Locate the cell with the specified text and output its [X, Y] center coordinate. 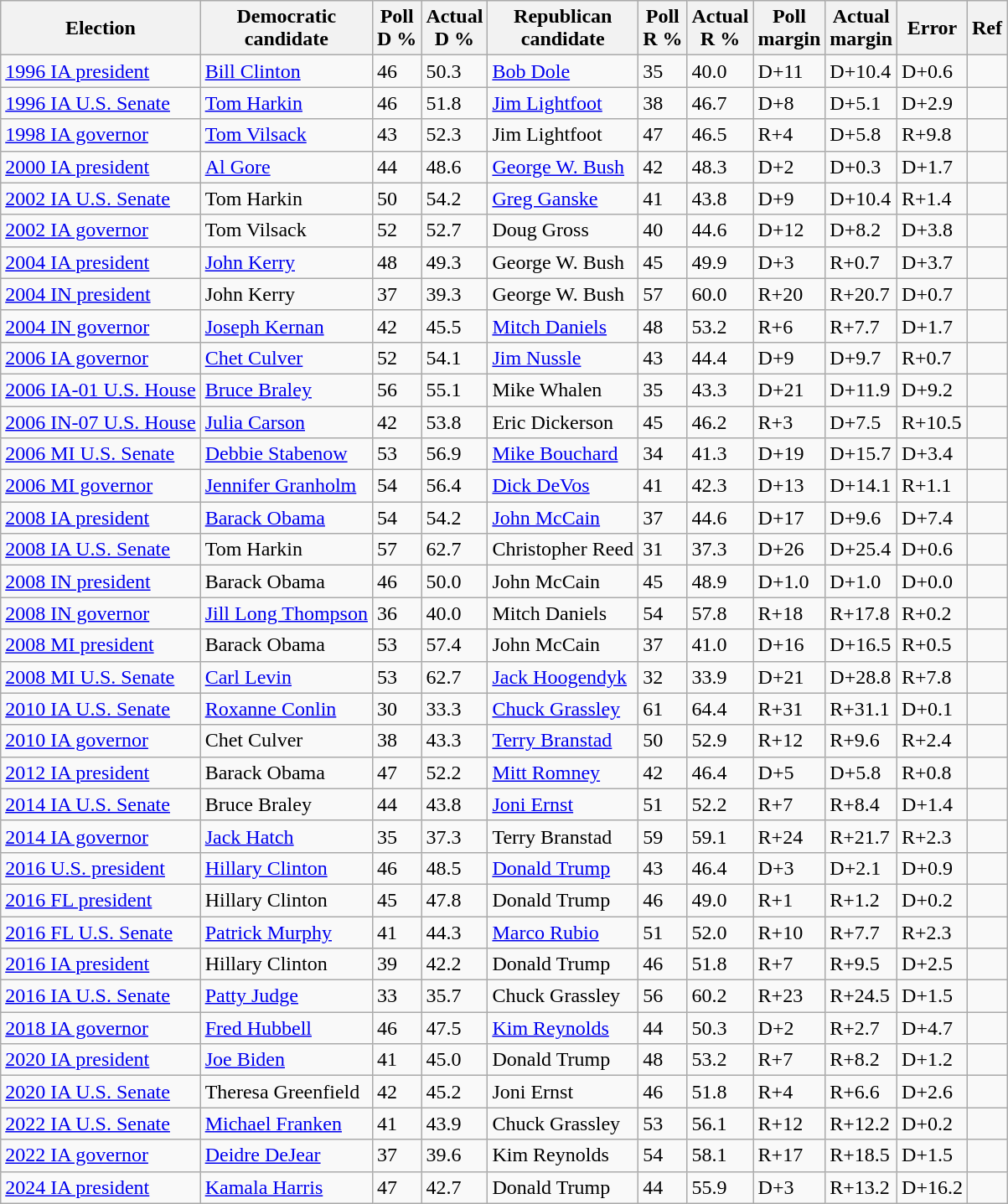
Patrick Murphy [287, 933]
R+7.8 [933, 677]
1996 IA U.S. Senate [101, 103]
PollR % [663, 28]
ActualR % [721, 28]
46.2 [721, 421]
2002 IA governor [101, 230]
40 [663, 230]
Actualmargin [861, 28]
D+17 [789, 518]
R+10 [789, 933]
Carl Levin [287, 677]
Pollmargin [789, 28]
2022 IA governor [101, 1155]
D+28.8 [861, 677]
45.2 [454, 1092]
58.1 [721, 1155]
60.0 [721, 294]
2006 MI U.S. Senate [101, 454]
Fred Hubbell [287, 1028]
30 [396, 709]
D+1.2 [933, 1060]
2004 IN president [101, 294]
D+11 [789, 71]
R+18.5 [861, 1155]
50.0 [454, 581]
D+16 [789, 645]
D+0.0 [933, 581]
R+24.5 [861, 996]
47.5 [454, 1028]
Christopher Reed [563, 550]
D+9.2 [933, 390]
R+24 [789, 836]
D+7.4 [933, 518]
D+11.9 [861, 390]
R+8.4 [861, 804]
R+1.2 [861, 900]
R+17.8 [861, 613]
52.3 [454, 135]
R+31.1 [861, 709]
2014 IA governor [101, 836]
R+9.6 [861, 741]
61 [663, 709]
52.7 [454, 230]
2000 IA president [101, 167]
2006 IN-07 U.S. House [101, 421]
D+16.2 [933, 1187]
56.9 [454, 454]
48.5 [454, 868]
1998 IA governor [101, 135]
R+6 [789, 326]
R+20 [789, 294]
D+9.7 [861, 358]
R+23 [789, 996]
Eric Dickerson [563, 421]
D+1.4 [933, 804]
R+0.8 [933, 773]
D+4.7 [933, 1028]
46.5 [721, 135]
D+0.9 [933, 868]
Jim Nussle [563, 358]
R+13.2 [861, 1187]
41.0 [721, 645]
2008 MI president [101, 645]
2008 IN governor [101, 613]
33.9 [721, 677]
Al Gore [287, 167]
R+21.7 [861, 836]
Debbie Stabenow [287, 454]
45.0 [454, 1060]
2016 U.S. president [101, 868]
D+12 [789, 230]
R+3 [789, 421]
R+18 [789, 613]
Mike Bouchard [563, 454]
D+0.1 [933, 709]
2014 IA U.S. Senate [101, 804]
2016 IA U.S. Senate [101, 996]
33.3 [454, 709]
Bob Dole [563, 71]
Mike Whalen [563, 390]
42.2 [454, 964]
44.4 [721, 358]
2010 IA U.S. Senate [101, 709]
R+9.8 [933, 135]
Jennifer Granholm [287, 486]
Election [101, 28]
Jill Long Thompson [287, 613]
36 [396, 613]
45.5 [454, 326]
D+8 [789, 103]
57.8 [721, 613]
D+14.1 [861, 486]
39.3 [454, 294]
39 [396, 964]
D+13 [789, 486]
Jack Hatch [287, 836]
D+3.4 [933, 454]
Marco Rubio [563, 933]
1996 IA president [101, 71]
R+6.6 [861, 1092]
52.0 [721, 933]
D+2.1 [861, 868]
43.9 [454, 1124]
R+17 [789, 1155]
2008 MI U.S. Senate [101, 677]
2016 FL U.S. Senate [101, 933]
Theresa Greenfield [287, 1092]
Ref [987, 28]
Deidre DeJear [287, 1155]
R+0.5 [933, 645]
34 [663, 454]
D+0.3 [861, 167]
D+7.5 [861, 421]
35.7 [454, 996]
2008 IN president [101, 581]
41.3 [721, 454]
Democraticcandidate [287, 28]
56.4 [454, 486]
2006 IA governor [101, 358]
Greg Ganske [563, 199]
Michael Franken [287, 1124]
2008 IA president [101, 518]
Kamala Harris [287, 1187]
2006 IA-01 U.S. House [101, 390]
Jack Hoogendyk [563, 677]
Julia Carson [287, 421]
2022 IA U.S. Senate [101, 1124]
42.3 [721, 486]
Error [933, 28]
39.6 [454, 1155]
32 [663, 677]
49.9 [721, 262]
48.9 [721, 581]
R+0.2 [933, 613]
2006 MI governor [101, 486]
2020 IA president [101, 1060]
R+2.4 [933, 741]
57.4 [454, 645]
49.3 [454, 262]
D+9.6 [861, 518]
Joe Biden [287, 1060]
D+3.7 [933, 262]
Mitt Romney [563, 773]
R+31 [789, 709]
ActualD % [454, 28]
59.1 [721, 836]
Joseph Kernan [287, 326]
D+2.9 [933, 103]
2004 IA president [101, 262]
2004 IN governor [101, 326]
Patty Judge [287, 996]
PollD % [396, 28]
2020 IA U.S. Senate [101, 1092]
D+26 [789, 550]
D+3.8 [933, 230]
D+2.6 [933, 1092]
D+19 [789, 454]
2024 IA president [101, 1187]
49.0 [721, 900]
2018 IA governor [101, 1028]
R+8.2 [861, 1060]
R+10.5 [933, 421]
R+1.1 [933, 486]
D+0.7 [933, 294]
55.1 [454, 390]
42.7 [454, 1187]
64.4 [721, 709]
56.1 [721, 1124]
46.7 [721, 103]
D+8.2 [861, 230]
59 [663, 836]
R+9.5 [861, 964]
31 [663, 550]
Bill Clinton [287, 71]
Doug Gross [563, 230]
D+5 [789, 773]
Dick DeVos [563, 486]
D+15.7 [861, 454]
33 [396, 996]
2008 IA U.S. Senate [101, 550]
48.3 [721, 167]
55.9 [721, 1187]
2002 IA U.S. Senate [101, 199]
D+2.5 [933, 964]
2012 IA president [101, 773]
2016 IA president [101, 964]
48.6 [454, 167]
R+12.2 [861, 1124]
53.8 [454, 421]
D+5.1 [861, 103]
D+25.4 [861, 550]
R+1.4 [933, 199]
2010 IA governor [101, 741]
Roxanne Conlin [287, 709]
44.3 [454, 933]
R+1 [789, 900]
Republicancandidate [563, 28]
60.2 [721, 996]
D+16.5 [861, 645]
R+20.7 [861, 294]
2016 FL president [101, 900]
52.9 [721, 741]
R+2.7 [861, 1028]
54.1 [454, 358]
47.8 [454, 900]
